Scan for the cell matching the given text and deliver its [X, Y] coordinate at center. 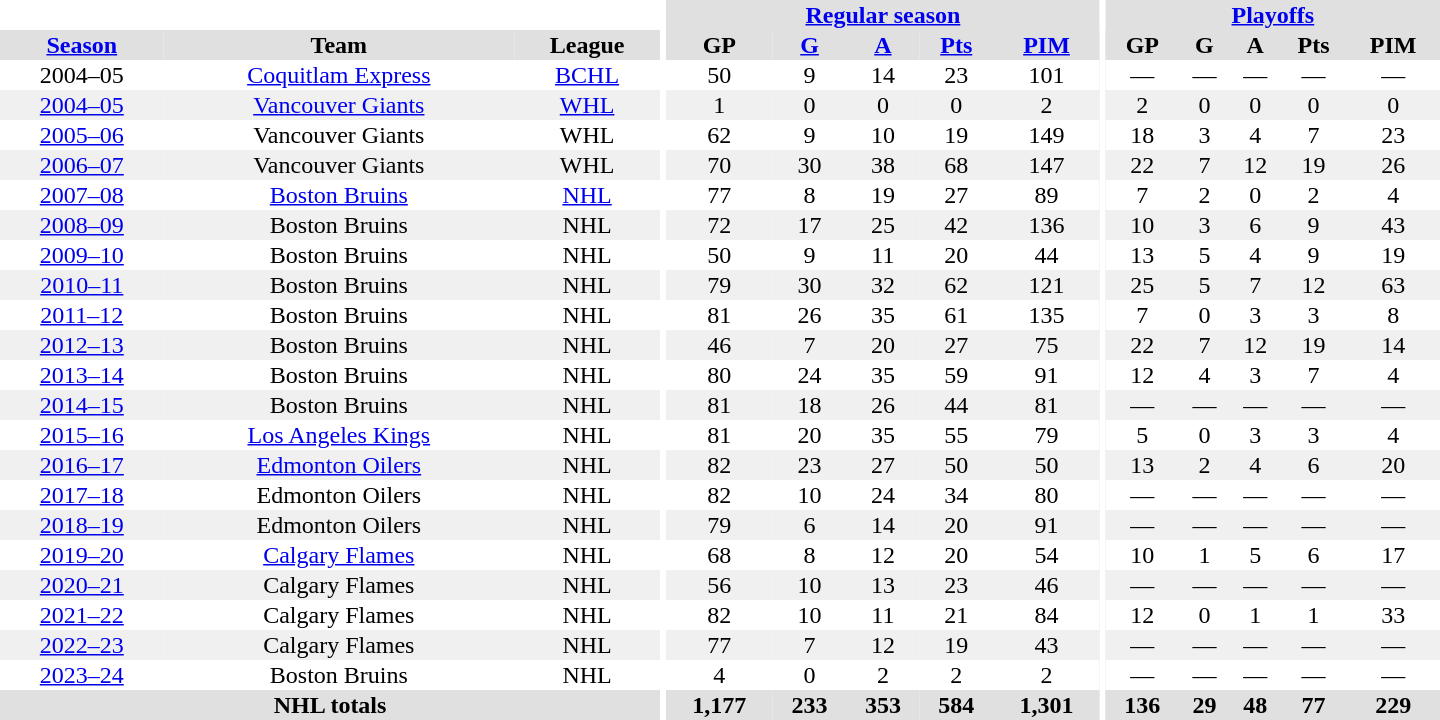
54 [1046, 555]
2009–10 [82, 255]
Regular season [883, 15]
101 [1046, 75]
75 [1046, 345]
2020–21 [82, 585]
2021–22 [82, 615]
149 [1046, 135]
1,177 [720, 705]
233 [810, 705]
84 [1046, 615]
2006–07 [82, 165]
Playoffs [1273, 15]
Team [339, 45]
2010–11 [82, 285]
61 [956, 315]
147 [1046, 165]
NHL totals [330, 705]
BCHL [587, 75]
72 [720, 225]
2015–16 [82, 435]
2012–13 [82, 345]
2023–24 [82, 675]
32 [882, 285]
2019–20 [82, 555]
55 [956, 435]
63 [1393, 285]
48 [1256, 705]
Los Angeles Kings [339, 435]
2013–14 [82, 375]
56 [720, 585]
70 [720, 165]
584 [956, 705]
Coquitlam Express [339, 75]
59 [956, 375]
2017–18 [82, 495]
38 [882, 165]
League [587, 45]
2016–17 [82, 465]
2008–09 [82, 225]
33 [1393, 615]
2022–23 [82, 645]
229 [1393, 705]
29 [1204, 705]
353 [882, 705]
34 [956, 495]
1,301 [1046, 705]
2014–15 [82, 405]
2005–06 [82, 135]
121 [1046, 285]
21 [956, 615]
2007–08 [82, 195]
2018–19 [82, 525]
42 [956, 225]
89 [1046, 195]
135 [1046, 315]
2011–12 [82, 315]
Season [82, 45]
